Return the (X, Y) coordinate for the center point of the cell that contains the specified text.  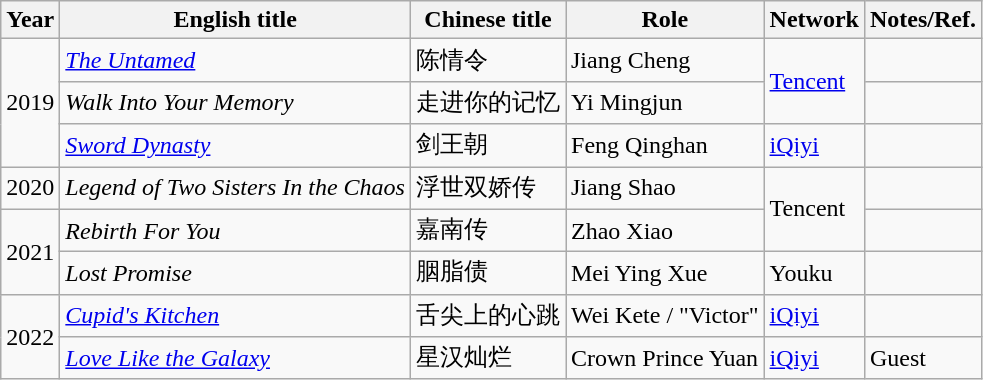
Jiang Shao (666, 188)
Mei Ying Xue (666, 274)
走进你的记忆 (488, 102)
Lost Promise (236, 274)
Rebirth For You (236, 230)
Notes/Ref. (922, 20)
2019 (30, 103)
Sword Dynasty (236, 146)
舌尖上的心跳 (488, 316)
星汉灿烂 (488, 358)
Walk Into Your Memory (236, 102)
陈情令 (488, 60)
Cupid's Kitchen (236, 316)
Crown Prince Yuan (666, 358)
Wei Kete / "Victor" (666, 316)
浮世双娇传 (488, 188)
Legend of Two Sisters In the Chaos (236, 188)
2021 (30, 252)
2022 (30, 336)
English title (236, 20)
The Untamed (236, 60)
Chinese title (488, 20)
胭脂债 (488, 274)
Role (666, 20)
Zhao Xiao (666, 230)
2020 (30, 188)
Love Like the Galaxy (236, 358)
Network (814, 20)
Year (30, 20)
Guest (922, 358)
Youku (814, 274)
Feng Qinghan (666, 146)
Yi Mingjun (666, 102)
剑王朝 (488, 146)
Jiang Cheng (666, 60)
嘉南传 (488, 230)
